Search for the cell housing the specified text and yield its (x, y) center coordinate. 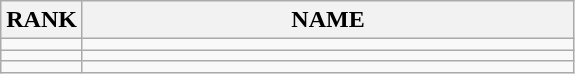
NAME (328, 20)
RANK (42, 20)
